Identify which cell holds the provided text, then report its (X, Y) central coordinate. 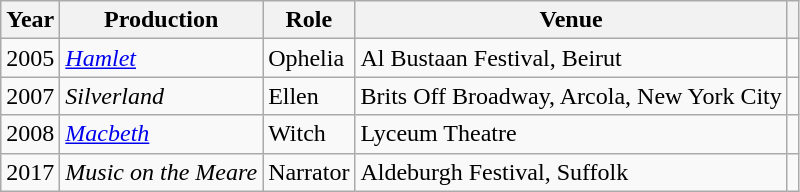
Witch (309, 134)
2007 (30, 96)
Production (162, 20)
2008 (30, 134)
Macbeth (162, 134)
Ophelia (309, 58)
Venue (571, 20)
Ellen (309, 96)
2005 (30, 58)
Hamlet (162, 58)
Year (30, 20)
Lyceum Theatre (571, 134)
Aldeburgh Festival, Suffolk (571, 172)
Role (309, 20)
2017 (30, 172)
Music on the Meare (162, 172)
Narrator (309, 172)
Brits Off Broadway, Arcola, New York City (571, 96)
Al Bustaan Festival, Beirut (571, 58)
Silverland (162, 96)
